Provide the [x, y] coordinate of the cell's center where the given text is located.  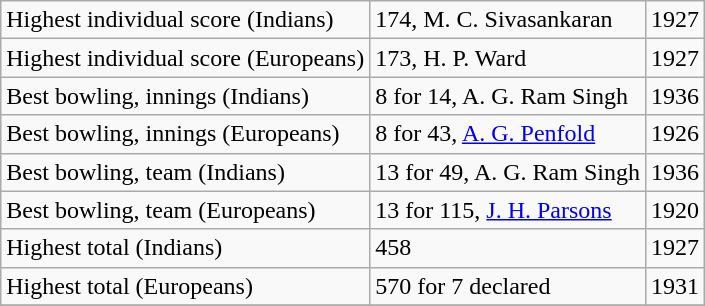
13 for 115, J. H. Parsons [508, 210]
174, M. C. Sivasankaran [508, 20]
1920 [674, 210]
13 for 49, A. G. Ram Singh [508, 172]
Highest total (Indians) [186, 248]
458 [508, 248]
173, H. P. Ward [508, 58]
570 for 7 declared [508, 286]
8 for 14, A. G. Ram Singh [508, 96]
8 for 43, A. G. Penfold [508, 134]
Highest individual score (Indians) [186, 20]
1931 [674, 286]
1926 [674, 134]
Best bowling, team (Indians) [186, 172]
Best bowling, innings (Indians) [186, 96]
Highest total (Europeans) [186, 286]
Highest individual score (Europeans) [186, 58]
Best bowling, innings (Europeans) [186, 134]
Best bowling, team (Europeans) [186, 210]
